Output the [X, Y] coordinate of the center of the cell containing the given text.  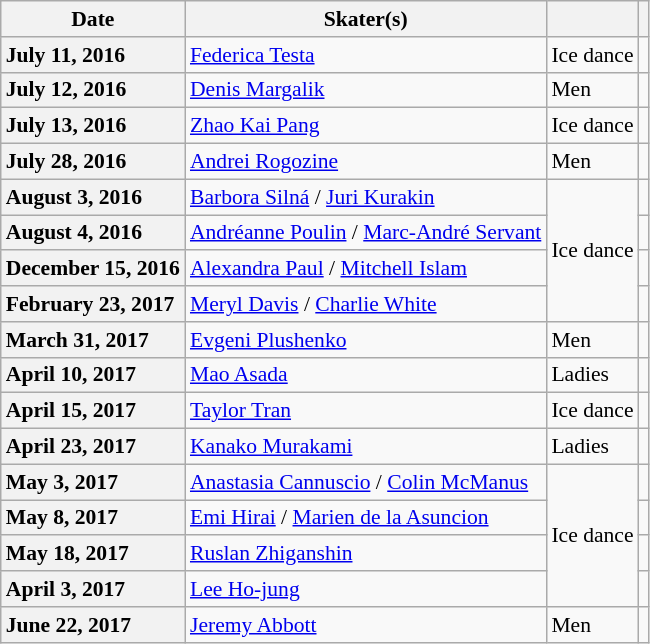
August 3, 2016 [93, 197]
Mao Asada [366, 375]
June 22, 2017 [93, 625]
April 3, 2017 [93, 589]
July 11, 2016 [93, 55]
February 23, 2017 [93, 304]
March 31, 2017 [93, 340]
Federica Testa [366, 55]
Anastasia Cannuscio / Colin McManus [366, 482]
May 8, 2017 [93, 518]
July 13, 2016 [93, 126]
Denis Margalik [366, 90]
Taylor Tran [366, 411]
Andrei Rogozine [366, 162]
July 28, 2016 [93, 162]
May 3, 2017 [93, 482]
Andréanne Poulin / Marc-André Servant [366, 233]
May 18, 2017 [93, 554]
Emi Hirai / Marien de la Asuncion [366, 518]
Lee Ho-jung [366, 589]
Barbora Silná / Juri Kurakin [366, 197]
August 4, 2016 [93, 233]
April 15, 2017 [93, 411]
December 15, 2016 [93, 269]
Meryl Davis / Charlie White [366, 304]
Skater(s) [366, 19]
Date [93, 19]
April 23, 2017 [93, 447]
Jeremy Abbott [366, 625]
Alexandra Paul / Mitchell Islam [366, 269]
April 10, 2017 [93, 375]
Evgeni Plushenko [366, 340]
July 12, 2016 [93, 90]
Zhao Kai Pang [366, 126]
Ruslan Zhiganshin [366, 554]
Kanako Murakami [366, 447]
